Search for the cell housing the specified text and yield its (X, Y) center coordinate. 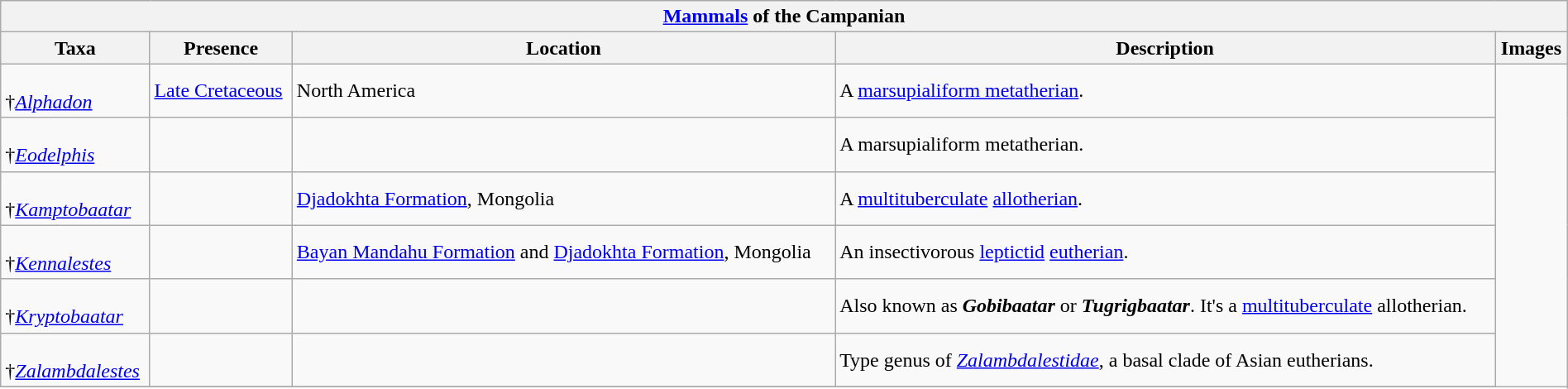
†Kamptobaatar (75, 199)
Taxa (75, 48)
Mammals of the Campanian (784, 17)
Location (563, 48)
Djadokhta Formation, Mongolia (563, 199)
Bayan Mandahu Formation and Djadokhta Formation, Mongolia (563, 252)
An insectivorous leptictid eutherian. (1165, 252)
A multituberculate allotherian. (1165, 199)
†Alphadon (75, 91)
Also known as Gobibaatar or Tugrigbaatar. It's a multituberculate allotherian. (1165, 306)
Late Cretaceous (221, 91)
North America (563, 91)
Presence (221, 48)
Images (1532, 48)
†Zalambdalestes (75, 359)
Type genus of Zalambdalestidae, a basal clade of Asian eutherians. (1165, 359)
†Kryptobaatar (75, 306)
Description (1165, 48)
†Eodelphis (75, 144)
†Kennalestes (75, 252)
